Detect which cell encompasses the target text, then output its (x, y) center coordinate. 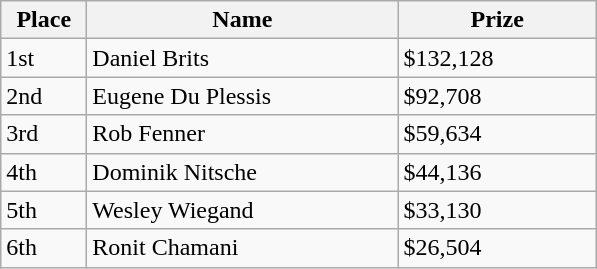
Rob Fenner (242, 134)
2nd (44, 96)
$33,130 (498, 210)
Wesley Wiegand (242, 210)
Eugene Du Plessis (242, 96)
Place (44, 20)
4th (44, 172)
5th (44, 210)
$44,136 (498, 172)
$59,634 (498, 134)
3rd (44, 134)
Ronit Chamani (242, 248)
$26,504 (498, 248)
6th (44, 248)
Dominik Nitsche (242, 172)
$92,708 (498, 96)
1st (44, 58)
$132,128 (498, 58)
Name (242, 20)
Daniel Brits (242, 58)
Prize (498, 20)
